Locate the cell with the specified text and output its [x, y] center coordinate. 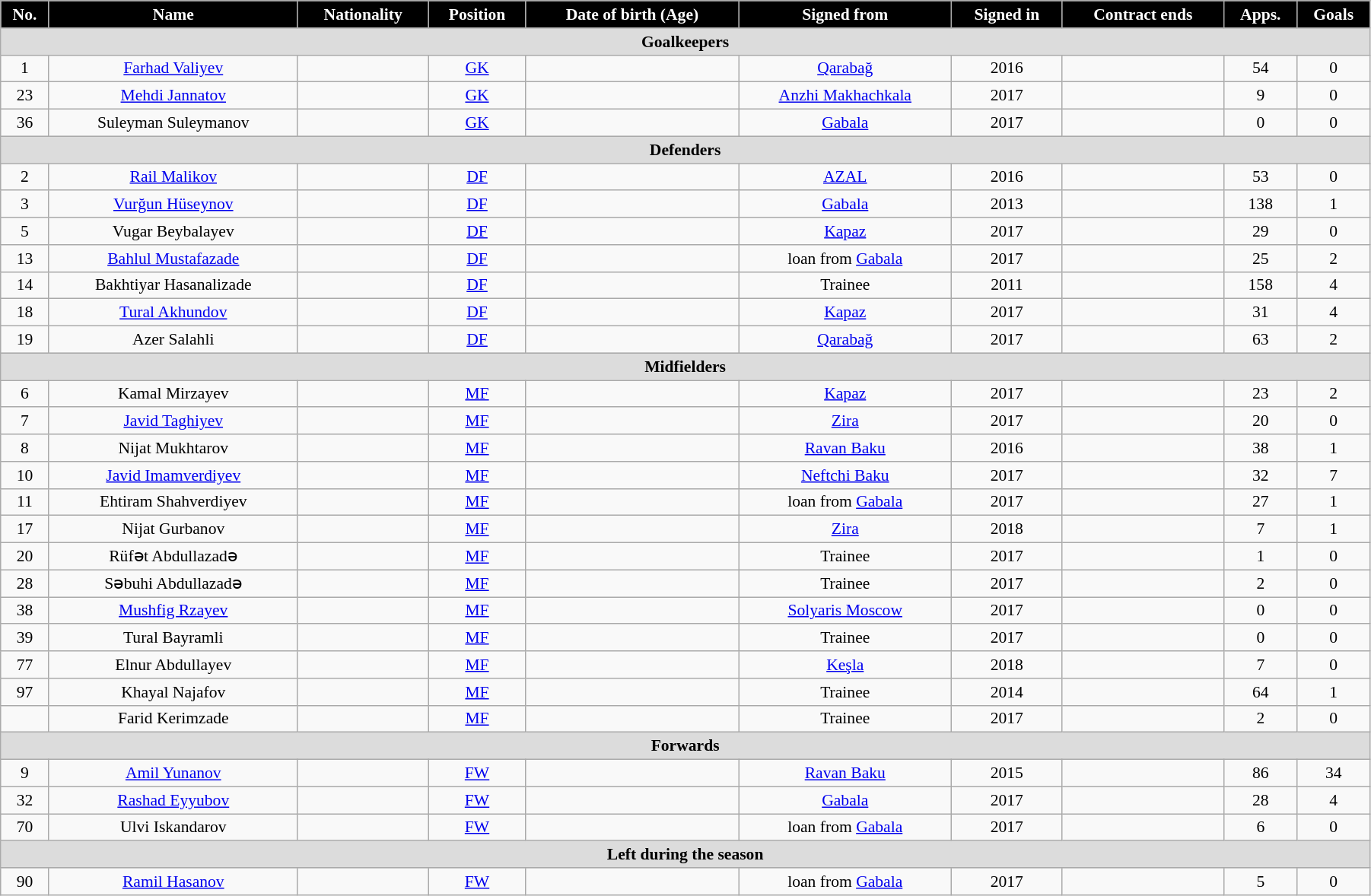
Javid Imamverdiyev [173, 475]
Rail Malikov [173, 177]
Elnur Abdullayev [173, 665]
Suleyman Suleymanov [173, 123]
Signed in [1007, 14]
Defenders [685, 150]
39 [25, 638]
Kamal Mirzayev [173, 394]
Ulvi Iskandarov [173, 828]
8 [25, 448]
Ramil Hasanov [173, 882]
10 [25, 475]
11 [25, 502]
36 [25, 123]
Contract ends [1143, 14]
Mehdi Jannatov [173, 96]
90 [25, 882]
64 [1261, 692]
29 [1261, 231]
Bakhtiyar Hasanalizade [173, 285]
2015 [1007, 774]
86 [1261, 774]
2013 [1007, 205]
53 [1261, 177]
Position [477, 14]
Rüfət Abdullazadə [173, 557]
Azer Salahli [173, 340]
Amil Yunanov [173, 774]
31 [1261, 313]
17 [25, 529]
2014 [1007, 692]
14 [25, 285]
Nationality [363, 14]
Name [173, 14]
Neftchi Baku [845, 475]
Farhad Valiyev [173, 68]
3 [25, 205]
Signed from [845, 14]
AZAL [845, 177]
Nijat Gurbanov [173, 529]
Vurğun Hüseynov [173, 205]
Mushfig Rzayev [173, 611]
77 [25, 665]
Left during the season [685, 855]
54 [1261, 68]
70 [25, 828]
Tural Akhundov [173, 313]
158 [1261, 285]
Rashad Eyyubov [173, 800]
Date of birth (Age) [632, 14]
No. [25, 14]
Tural Bayramli [173, 638]
Forwards [685, 746]
Səbuhi Abdullazadə [173, 583]
2011 [1007, 285]
97 [25, 692]
Keşla [845, 665]
Solyaris Moscow [845, 611]
25 [1261, 259]
27 [1261, 502]
Nijat Mukhtarov [173, 448]
18 [25, 313]
Ehtiram Shahverdiyev [173, 502]
Vugar Beybalayev [173, 231]
Goalkeepers [685, 42]
Farid Kerimzade [173, 719]
63 [1261, 340]
Bahlul Mustafazade [173, 259]
Midfielders [685, 367]
Khayal Najafov [173, 692]
Javid Taghiyev [173, 421]
Anzhi Makhachkala [845, 96]
34 [1334, 774]
19 [25, 340]
138 [1261, 205]
Goals [1334, 14]
13 [25, 259]
Apps. [1261, 14]
